Locate the cell with the specified text and output its (X, Y) center coordinate. 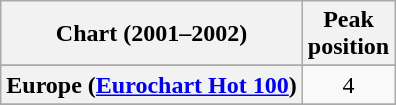
4 (348, 85)
Chart (2001–2002) (152, 34)
Peakposition (348, 34)
Europe (Eurochart Hot 100) (152, 85)
